Pinpoint the cell where the given text exists, returning its (X, Y) midpoint coordinate. 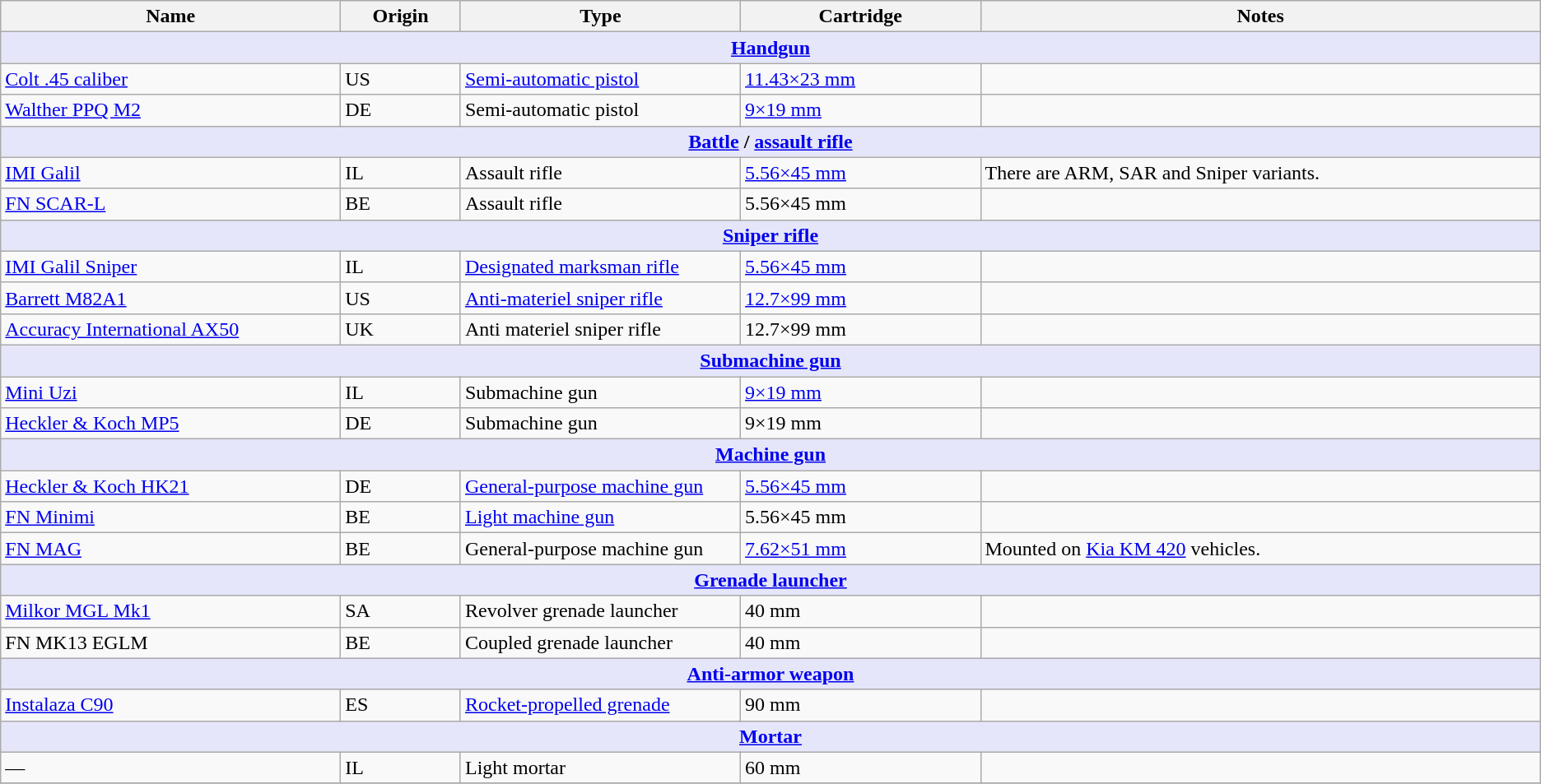
FN MK13 EGLM (171, 643)
Handgun (770, 48)
FN Minimi (171, 517)
Light mortar (600, 768)
IMI Galil (171, 173)
Heckler & Koch HK21 (171, 486)
Mounted on Kia KM 420 vehicles. (1260, 549)
Machine gun (770, 455)
Milkor MGL Mk1 (171, 611)
Coupled grenade launcher (600, 643)
Revolver grenade launcher (600, 611)
— (171, 768)
Light machine gun (600, 517)
Walther PPQ M2 (171, 110)
Barrett M82A1 (171, 298)
ES (401, 705)
Anti-armor weapon (770, 674)
Mini Uzi (171, 392)
Battle / assault rifle (770, 141)
Rocket-propelled grenade (600, 705)
Origin (401, 16)
FN SCAR-L (171, 204)
Anti-materiel sniper rifle (600, 298)
UK (401, 329)
Notes (1260, 16)
Grenade launcher (770, 580)
There are ARM, SAR and Sniper variants. (1260, 173)
SA (401, 611)
60 mm (861, 768)
90 mm (861, 705)
Mortar (770, 736)
Name (171, 16)
Cartridge (861, 16)
IMI Galil Sniper (171, 267)
11.43×23 mm (861, 79)
Anti materiel sniper rifle (600, 329)
Sniper rifle (770, 235)
Instalaza C90 (171, 705)
Colt .45 caliber (171, 79)
7.62×51 mm (861, 549)
Designated marksman rifle (600, 267)
FN MAG (171, 549)
Type (600, 16)
Heckler & Koch MP5 (171, 424)
Accuracy International AX50 (171, 329)
